Search for the cell housing the specified text and yield its (x, y) center coordinate. 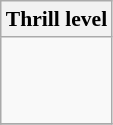
Thrill level (56, 19)
